Return the [x, y] coordinate for the center point of the cell that contains the specified text.  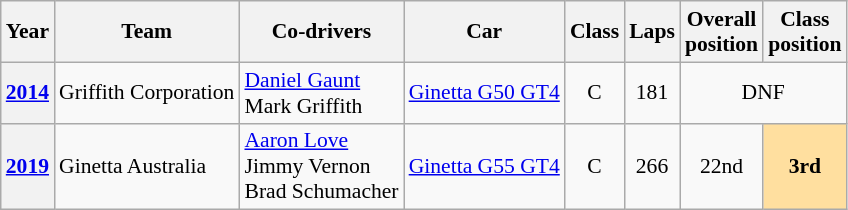
Car [484, 32]
Overallposition [722, 32]
Daniel Gaunt Mark Griffith [321, 92]
Ginetta G50 GT4 [484, 92]
Griffith Corporation [146, 92]
Team [146, 32]
Aaron Love Jimmy Vernon Brad Schumacher [321, 166]
Laps [652, 32]
Co-drivers [321, 32]
Classposition [804, 32]
Class [594, 32]
22nd [722, 166]
2014 [28, 92]
Ginetta Australia [146, 166]
Ginetta G55 GT4 [484, 166]
2019 [28, 166]
DNF [764, 92]
181 [652, 92]
Year [28, 32]
266 [652, 166]
3rd [804, 166]
